Capture the cell that displays the provided text and extract its (X, Y) central coordinate. 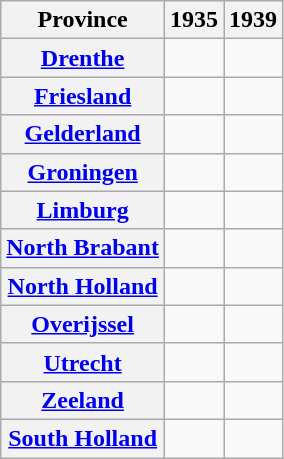
Province (83, 20)
North Holland (83, 286)
Gelderland (83, 134)
North Brabant (83, 248)
1939 (254, 20)
Zeeland (83, 400)
Limburg (83, 210)
Utrecht (83, 362)
South Holland (83, 438)
Overijssel (83, 324)
Drenthe (83, 58)
1935 (194, 20)
Friesland (83, 96)
Groningen (83, 172)
